Locate the cell with the specified text and output its [X, Y] center coordinate. 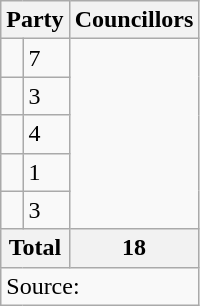
Party [35, 20]
7 [46, 58]
1 [46, 172]
Source: [100, 286]
Councillors [134, 20]
Total [35, 248]
18 [134, 248]
4 [46, 134]
